Locate the cell with the specified text and output its (X, Y) center coordinate. 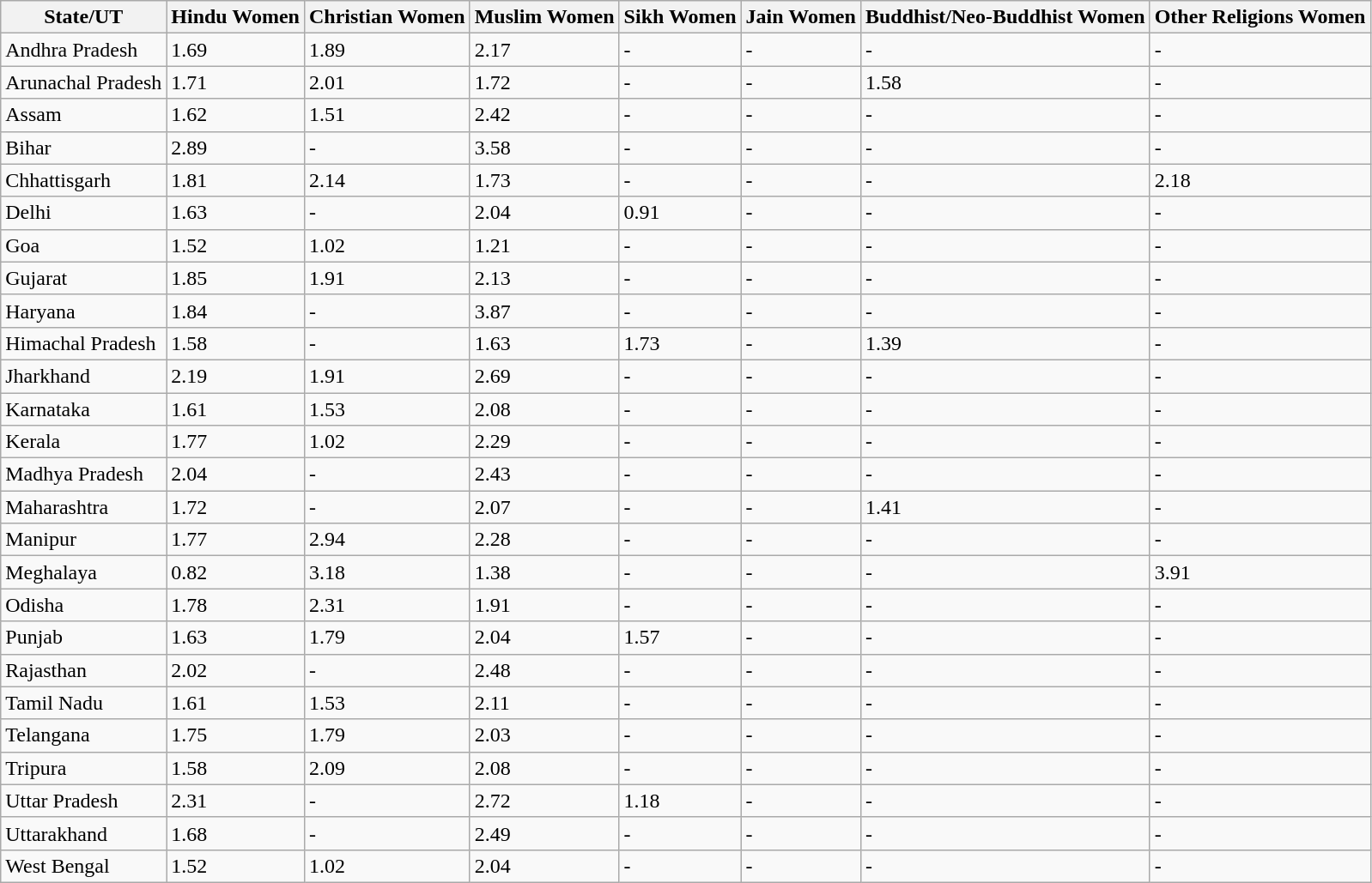
Manipur (84, 540)
1.51 (386, 115)
Sikh Women (680, 17)
3.91 (1260, 572)
0.82 (235, 572)
2.02 (235, 670)
2.94 (386, 540)
2.07 (544, 507)
2.48 (544, 670)
3.87 (544, 311)
3.58 (544, 148)
Punjab (84, 638)
Assam (84, 115)
2.11 (544, 703)
Other Religions Women (1260, 17)
Chhattisgarh (84, 180)
1.89 (386, 50)
1.38 (544, 572)
Kerala (84, 442)
Meghalaya (84, 572)
Jharkhand (84, 376)
2.28 (544, 540)
Andhra Pradesh (84, 50)
Karnataka (84, 409)
1.81 (235, 180)
Arunachal Pradesh (84, 82)
Christian Women (386, 17)
Tamil Nadu (84, 703)
Uttar Pradesh (84, 801)
1.84 (235, 311)
State/UT (84, 17)
2.17 (544, 50)
Odisha (84, 605)
West Bengal (84, 866)
1.39 (1005, 343)
Rajasthan (84, 670)
2.14 (386, 180)
2.01 (386, 82)
Uttarakhand (84, 833)
2.89 (235, 148)
1.78 (235, 605)
3.18 (386, 572)
1.62 (235, 115)
2.43 (544, 475)
Buddhist/Neo-Buddhist Women (1005, 17)
Bihar (84, 148)
2.18 (1260, 180)
2.42 (544, 115)
1.85 (235, 278)
2.03 (544, 735)
2.69 (544, 376)
2.13 (544, 278)
2.49 (544, 833)
2.29 (544, 442)
Maharashtra (84, 507)
2.72 (544, 801)
Muslim Women (544, 17)
Jain Women (800, 17)
1.21 (544, 245)
Tripura (84, 768)
1.71 (235, 82)
2.19 (235, 376)
0.91 (680, 213)
1.75 (235, 735)
1.41 (1005, 507)
Haryana (84, 311)
Delhi (84, 213)
Goa (84, 245)
2.09 (386, 768)
Himachal Pradesh (84, 343)
Telangana (84, 735)
1.69 (235, 50)
Hindu Women (235, 17)
1.18 (680, 801)
1.68 (235, 833)
1.57 (680, 638)
Madhya Pradesh (84, 475)
Gujarat (84, 278)
